Determine the [x, y] coordinate at the center of the cell enclosing the given text.  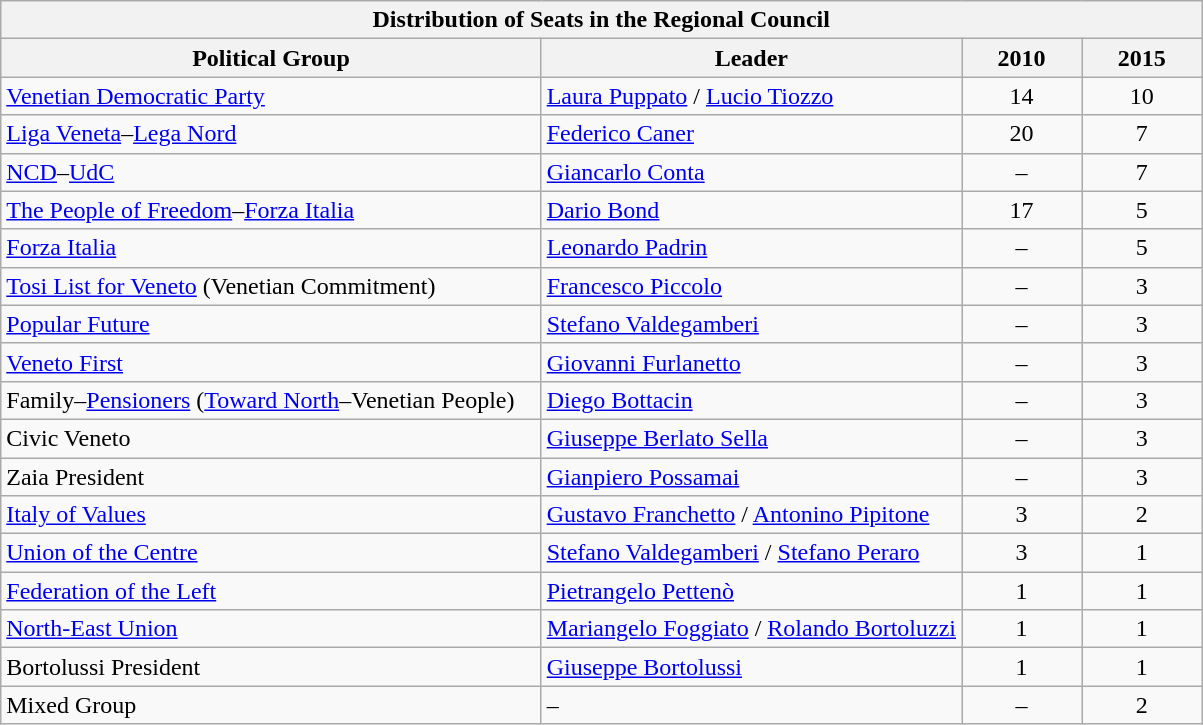
Pietrangelo Pettenò [751, 591]
10 [1142, 96]
Gustavo Franchetto / Antonino Pipitone [751, 515]
Liga Veneta–Lega Nord [271, 134]
14 [1022, 96]
Tosi List for Veneto (Venetian Commitment) [271, 286]
Giancarlo Conta [751, 172]
Political Group [271, 58]
Mixed Group [271, 705]
Giuseppe Berlato Sella [751, 438]
Dario Bond [751, 210]
Family–Pensioners (Toward North–Venetian People) [271, 400]
2010 [1022, 58]
Distribution of Seats in the Regional Council [602, 20]
Italy of Values [271, 515]
Diego Bottacin [751, 400]
Stefano Valdegamberi / Stefano Peraro [751, 553]
NCD–UdC [271, 172]
Mariangelo Foggiato / Rolando Bortoluzzi [751, 629]
Francesco Piccolo [751, 286]
Zaia President [271, 477]
Union of the Centre [271, 553]
Gianpiero Possamai [751, 477]
Giuseppe Bortolussi [751, 667]
The People of Freedom–Forza Italia [271, 210]
North-East Union [271, 629]
Civic Veneto [271, 438]
Laura Puppato / Lucio Tiozzo [751, 96]
Giovanni Furlanetto [751, 362]
Federation of the Left [271, 591]
Federico Caner [751, 134]
2015 [1142, 58]
Popular Future [271, 324]
Venetian Democratic Party [271, 96]
20 [1022, 134]
Leonardo Padrin [751, 248]
Stefano Valdegamberi [751, 324]
Leader [751, 58]
Veneto First [271, 362]
Forza Italia [271, 248]
17 [1022, 210]
Bortolussi President [271, 667]
